Extract the [x, y] coordinate from the center of the cell holding the provided text.  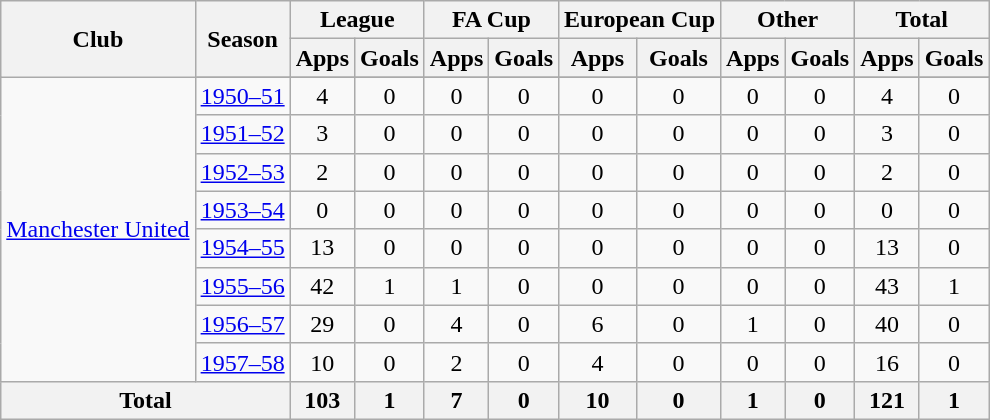
Season [242, 39]
6 [598, 324]
29 [322, 324]
121 [887, 400]
League [357, 20]
Manchester United [98, 229]
1954–55 [242, 248]
16 [887, 362]
7 [456, 400]
1951–52 [242, 134]
1955–56 [242, 286]
Other [788, 20]
43 [887, 286]
FA Cup [491, 20]
1956–57 [242, 324]
1950–51 [242, 96]
European Cup [640, 20]
1957–58 [242, 362]
103 [322, 400]
1953–54 [242, 210]
42 [322, 286]
1952–53 [242, 172]
Club [98, 39]
40 [887, 324]
